From the cell containing the given text, extract its center point as (x, y) coordinate. 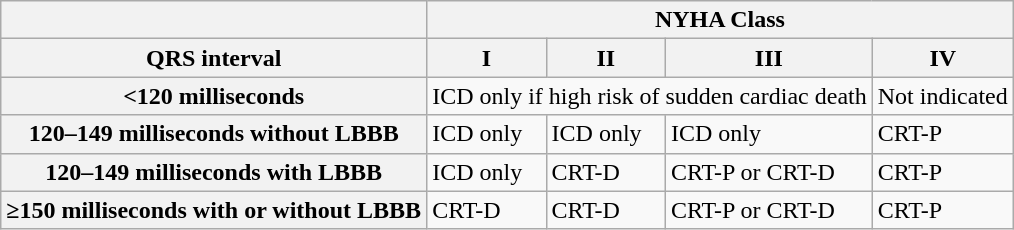
120–149 milliseconds without LBBB (214, 134)
Not indicated (942, 96)
IV (942, 58)
≥150 milliseconds with or without LBBB (214, 210)
<120 milliseconds (214, 96)
NYHA Class (720, 20)
III (768, 58)
QRS interval (214, 58)
I (486, 58)
ICD only if high risk of sudden cardiac death (650, 96)
120–149 milliseconds with LBBB (214, 172)
II (606, 58)
